Capture the cell that displays the provided text and extract its [x, y] central coordinate. 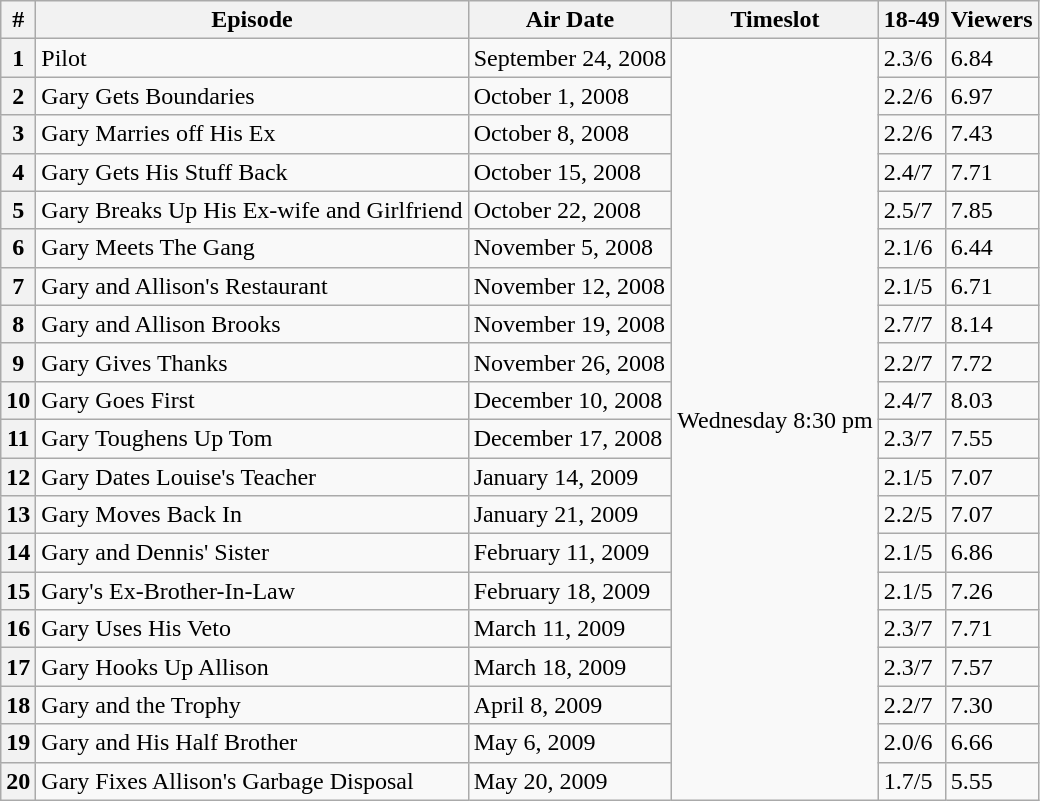
Viewers [992, 20]
Gary Gets His Stuff Back [252, 172]
5.55 [992, 781]
December 17, 2008 [570, 438]
April 8, 2009 [570, 705]
# [18, 20]
Episode [252, 20]
Gary Fixes Allison's Garbage Disposal [252, 781]
October 1, 2008 [570, 96]
5 [18, 210]
Gary and Dennis' Sister [252, 553]
10 [18, 400]
November 5, 2008 [570, 248]
11 [18, 438]
January 21, 2009 [570, 515]
2.3/6 [912, 58]
8.03 [992, 400]
6.84 [992, 58]
7.72 [992, 362]
Wednesday 8:30 pm [775, 420]
8.14 [992, 324]
2.1/6 [912, 248]
12 [18, 477]
2.0/6 [912, 743]
Timeslot [775, 20]
6 [18, 248]
17 [18, 667]
20 [18, 781]
Gary Hooks Up Allison [252, 667]
Gary and Allison Brooks [252, 324]
Air Date [570, 20]
7.85 [992, 210]
13 [18, 515]
Gary Dates Louise's Teacher [252, 477]
7.30 [992, 705]
2.2/5 [912, 515]
October 15, 2008 [570, 172]
Gary Goes First [252, 400]
2.7/7 [912, 324]
Gary and Allison's Restaurant [252, 286]
7.55 [992, 438]
November 12, 2008 [570, 286]
18 [18, 705]
1 [18, 58]
May 20, 2009 [570, 781]
Gary Gets Boundaries [252, 96]
16 [18, 629]
Pilot [252, 58]
March 18, 2009 [570, 667]
Gary and His Half Brother [252, 743]
October 8, 2008 [570, 134]
9 [18, 362]
Gary and the Trophy [252, 705]
February 18, 2009 [570, 591]
7.57 [992, 667]
4 [18, 172]
6.66 [992, 743]
February 11, 2009 [570, 553]
October 22, 2008 [570, 210]
Gary's Ex-Brother-In-Law [252, 591]
December 10, 2008 [570, 400]
3 [18, 134]
January 14, 2009 [570, 477]
Gary Moves Back In [252, 515]
2 [18, 96]
8 [18, 324]
Gary Uses His Veto [252, 629]
6.97 [992, 96]
14 [18, 553]
Gary Gives Thanks [252, 362]
6.86 [992, 553]
19 [18, 743]
2.5/7 [912, 210]
May 6, 2009 [570, 743]
7 [18, 286]
November 26, 2008 [570, 362]
7.26 [992, 591]
Gary Marries off His Ex [252, 134]
November 19, 2008 [570, 324]
Gary Toughens Up Tom [252, 438]
7.43 [992, 134]
18-49 [912, 20]
Gary Meets The Gang [252, 248]
Gary Breaks Up His Ex-wife and Girlfriend [252, 210]
1.7/5 [912, 781]
6.44 [992, 248]
March 11, 2009 [570, 629]
6.71 [992, 286]
15 [18, 591]
September 24, 2008 [570, 58]
